Output the [X, Y] coordinate of the center of the cell containing the given text.  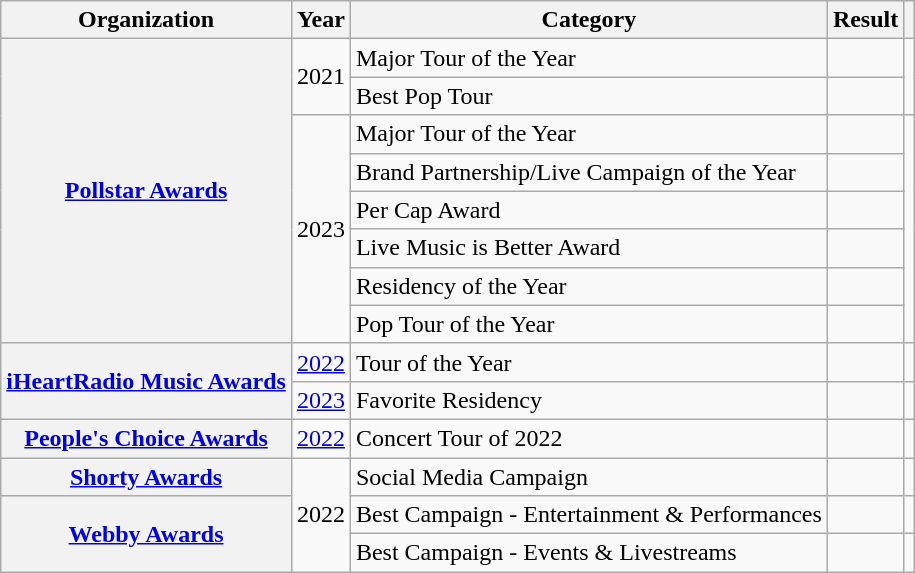
Year [320, 20]
2021 [320, 77]
Webby Awards [146, 534]
Best Campaign - Entertainment & Performances [588, 515]
Organization [146, 20]
Residency of the Year [588, 286]
Category [588, 20]
Tour of the Year [588, 362]
Pop Tour of the Year [588, 324]
Live Music is Better Award [588, 248]
Social Media Campaign [588, 477]
Best Campaign - Events & Livestreams [588, 553]
Best Pop Tour [588, 96]
Shorty Awards [146, 477]
Result [865, 20]
Favorite Residency [588, 400]
Brand Partnership/Live Campaign of the Year [588, 172]
Concert Tour of 2022 [588, 438]
Per Cap Award [588, 210]
Pollstar Awards [146, 191]
iHeartRadio Music Awards [146, 381]
People's Choice Awards [146, 438]
